Detect which cell encompasses the target text, then output its (X, Y) center coordinate. 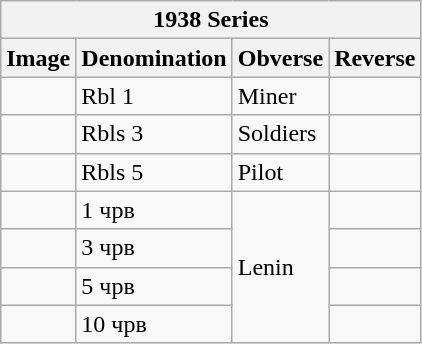
1 чрв (154, 210)
Rbls 3 (154, 134)
10 чрв (154, 324)
Pilot (280, 172)
Denomination (154, 58)
Miner (280, 96)
Rbl 1 (154, 96)
Obverse (280, 58)
3 чрв (154, 248)
Image (38, 58)
Rbls 5 (154, 172)
Soldiers (280, 134)
Reverse (375, 58)
Lenin (280, 267)
1938 Series (211, 20)
5 чрв (154, 286)
